Capture the cell that displays the provided text and extract its (X, Y) central coordinate. 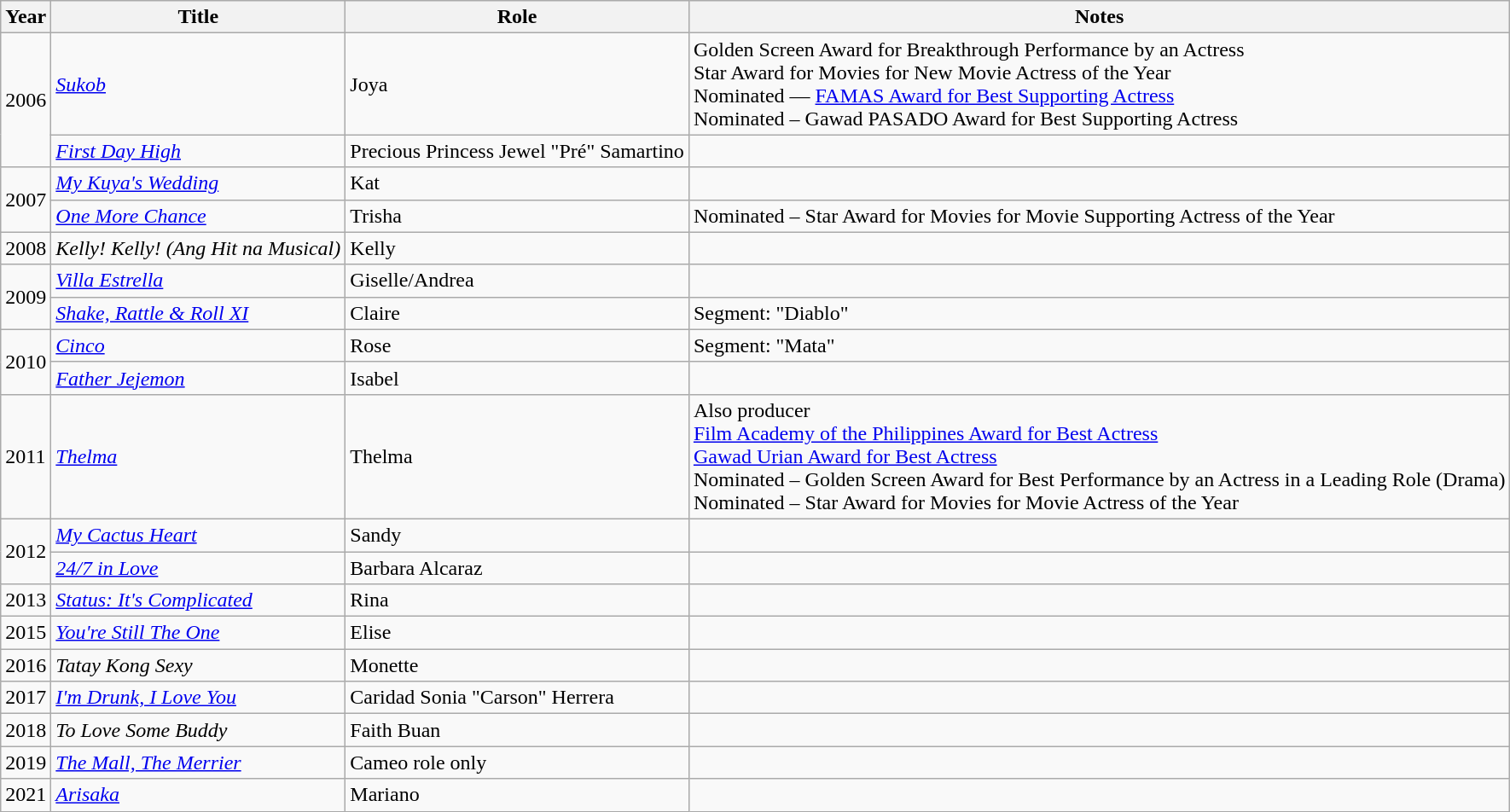
2019 (26, 763)
Sukob (198, 84)
2016 (26, 665)
One More Chance (198, 216)
My Kuya's Wedding (198, 183)
2013 (26, 600)
Father Jejemon (198, 378)
Caridad Sonia "Carson" Herrera (517, 698)
To Love Some Buddy (198, 730)
Sandy (517, 535)
Mariano (517, 795)
Cameo role only (517, 763)
Monette (517, 665)
2006 (26, 101)
Year (26, 17)
Rina (517, 600)
Kelly (517, 248)
My Cactus Heart (198, 535)
Elise (517, 633)
You're Still The One (198, 633)
The Mall, The Merrier (198, 763)
Isabel (517, 378)
I'm Drunk, I Love You (198, 698)
2008 (26, 248)
2018 (26, 730)
Barbara Alcaraz (517, 567)
Cinco (198, 345)
Joya (517, 84)
Status: It's Complicated (198, 600)
Role (517, 17)
First Day High (198, 151)
2017 (26, 698)
2015 (26, 633)
Segment: "Diablo" (1099, 313)
Trisha (517, 216)
2012 (26, 551)
Arisaka (198, 795)
Segment: "Mata" (1099, 345)
2011 (26, 456)
Faith Buan (517, 730)
Claire (517, 313)
Shake, Rattle & Roll XI (198, 313)
2010 (26, 362)
Kelly! Kelly! (Ang Hit na Musical) (198, 248)
Nominated – Star Award for Movies for Movie Supporting Actress of the Year (1099, 216)
Notes (1099, 17)
Tatay Kong Sexy (198, 665)
Title (198, 17)
Kat (517, 183)
24/7 in Love (198, 567)
Precious Princess Jewel "Pré" Samartino (517, 151)
2021 (26, 795)
2007 (26, 200)
Rose (517, 345)
Villa Estrella (198, 281)
Giselle/Andrea (517, 281)
2009 (26, 297)
